Capture the cell that displays the provided text and extract its (x, y) central coordinate. 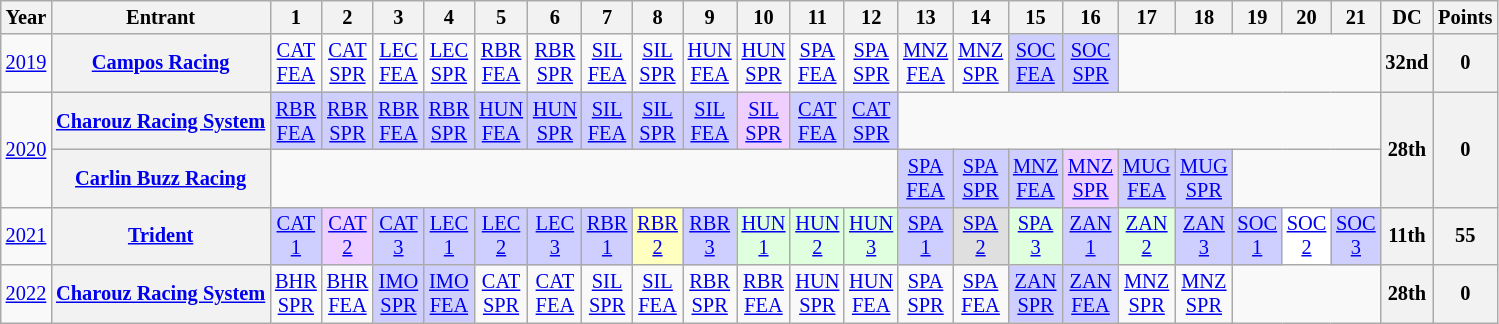
2019 (26, 63)
SOCSPR (1090, 63)
1 (296, 17)
SOC2 (1306, 236)
5 (501, 17)
ZANFEA (1090, 294)
HUN2 (817, 236)
MUGFEA (1146, 178)
Carlin Buzz Racing (160, 178)
Year (26, 17)
HUN3 (871, 236)
2020 (26, 150)
11 (817, 17)
Points (1465, 17)
LECFEA (398, 63)
ZANSPR (1036, 294)
SPA3 (1036, 236)
IMOSPR (398, 294)
LECSPR (449, 63)
3 (398, 17)
2022 (26, 294)
15 (1036, 17)
9 (710, 17)
BHRSPR (296, 294)
21 (1356, 17)
CAT3 (398, 236)
LEC3 (555, 236)
RBR3 (710, 236)
11th (1408, 236)
IMOFEA (449, 294)
Campos Racing (160, 63)
2 (348, 17)
10 (764, 17)
RBR1 (607, 236)
DC (1408, 17)
Entrant (160, 17)
ZAN2 (1146, 236)
14 (980, 17)
4 (449, 17)
32nd (1408, 63)
SPA2 (980, 236)
20 (1306, 17)
SOC3 (1356, 236)
55 (1465, 236)
18 (1204, 17)
8 (657, 17)
16 (1090, 17)
7 (607, 17)
12 (871, 17)
ZAN1 (1090, 236)
SOCFEA (1036, 63)
HUN1 (764, 236)
MUGSPR (1204, 178)
RBR2 (657, 236)
13 (926, 17)
ZAN3 (1204, 236)
19 (1258, 17)
BHRFEA (348, 294)
SPA1 (926, 236)
Trident (160, 236)
SOC1 (1258, 236)
LEC2 (501, 236)
LEC1 (449, 236)
CAT2 (348, 236)
6 (555, 17)
17 (1146, 17)
CAT1 (296, 236)
2021 (26, 236)
